Search for the cell housing the specified text and yield its (x, y) center coordinate. 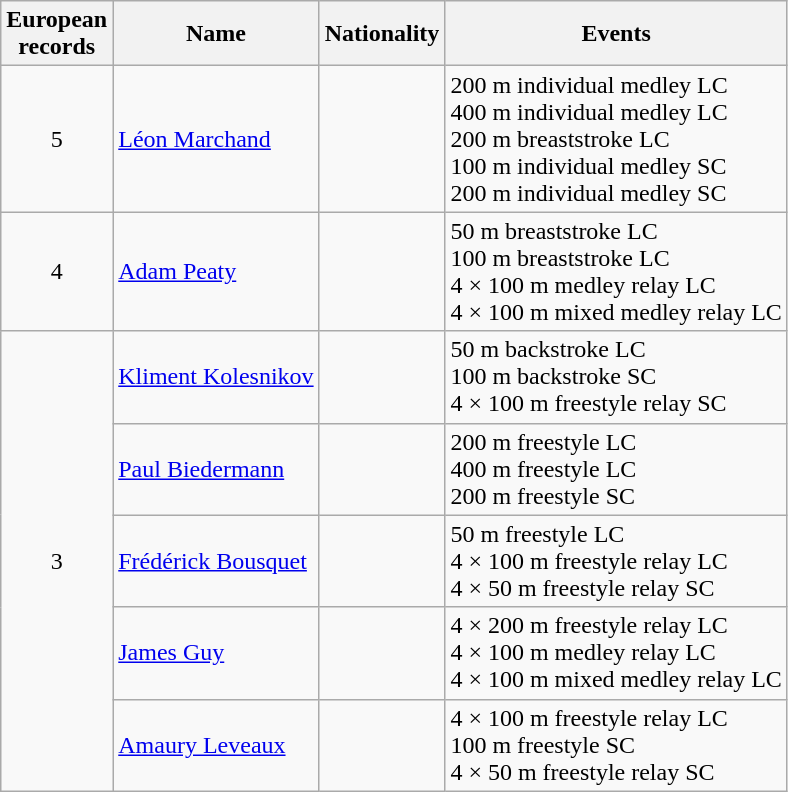
Léon Marchand (216, 139)
3 (57, 561)
4 × 100 m freestyle relay LC100 m freestyle SC4 × 50 m freestyle relay SC (616, 745)
200 m individual medley LC400 m individual medley LC200 m breaststroke LC100 m individual medley SC200 m individual medley SC (616, 139)
Adam Peaty (216, 272)
50 m breaststroke LC100 m breaststroke LC4 × 100 m medley relay LC4 × 100 m mixed medley relay LC (616, 272)
Nationality (382, 34)
4 × 200 m freestyle relay LC4 × 100 m medley relay LC4 × 100 m mixed medley relay LC (616, 653)
Amaury Leveaux (216, 745)
James Guy (216, 653)
Kliment Kolesnikov (216, 377)
50 m backstroke LC100 m backstroke SC4 × 100 m freestyle relay SC (616, 377)
Name (216, 34)
European records (57, 34)
Frédérick Bousquet (216, 561)
4 (57, 272)
Paul Biedermann (216, 469)
5 (57, 139)
Events (616, 34)
50 m freestyle LC4 × 100 m freestyle relay LC4 × 50 m freestyle relay SC (616, 561)
200 m freestyle LC400 m freestyle LC200 m freestyle SC (616, 469)
